Return the (x, y) coordinate for the center point of the cell that contains the specified text.  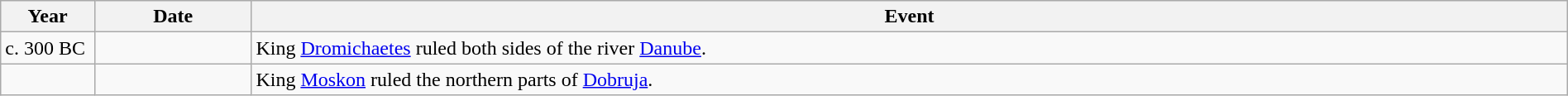
King Moskon ruled the northern parts of Dobruja. (910, 79)
King Dromichaetes ruled both sides of the river Danube. (910, 48)
Date (172, 17)
c. 300 BC (48, 48)
Year (48, 17)
Event (910, 17)
